Return [x, y] of the center of cell containing provided text 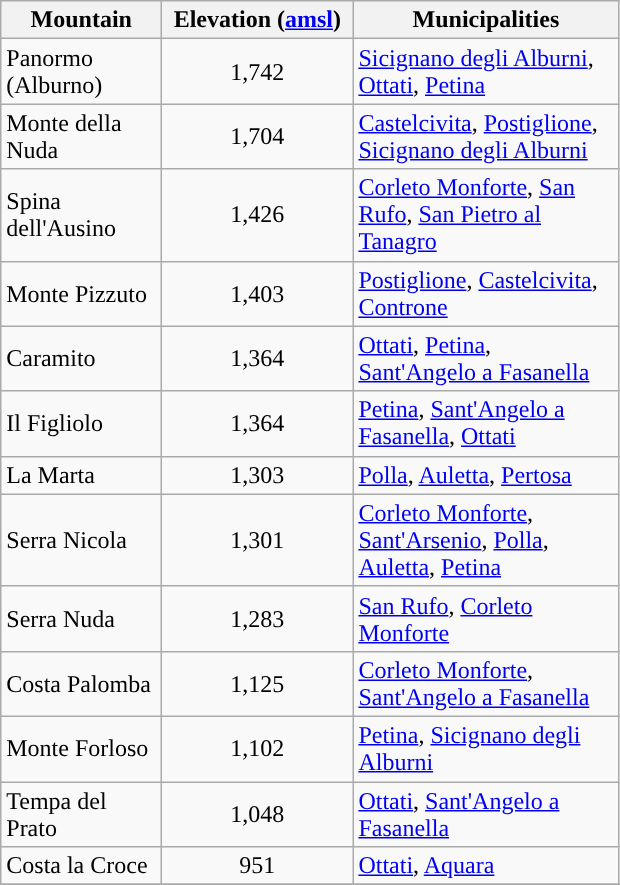
Ottati, Aquara [486, 866]
1,426 [258, 215]
Costa Palomba [82, 684]
Serra Nuda [82, 618]
1,742 [258, 72]
Municipalities [486, 20]
Serra Nicola [82, 540]
Ottati, Petina, Sant'Angelo a Fasanella [486, 358]
Spina dell'Ausino [82, 215]
1,303 [258, 475]
Panormo (Alburno) [82, 72]
Sicignano degli Alburni, Ottati, Petina [486, 72]
1,125 [258, 684]
Ottati, Sant'Angelo a Fasanella [486, 814]
Costa la Croce [82, 866]
Postiglione, Castelcivita, Controne [486, 294]
1,704 [258, 136]
Corleto Monforte, San Rufo, San Pietro al Tanagro [486, 215]
951 [258, 866]
1,301 [258, 540]
1,283 [258, 618]
San Rufo, Corleto Monforte [486, 618]
Polla, Auletta, Pertosa [486, 475]
Monte Forloso [82, 748]
Castelcivita, Postiglione, Sicignano degli Alburni [486, 136]
Monte Pizzuto [82, 294]
Petina, Sicignano degli Alburni [486, 748]
Petina, Sant'Angelo a Fasanella, Ottati [486, 424]
La Marta [82, 475]
Tempa del Prato [82, 814]
Corleto Monforte, Sant'Angelo a Fasanella [486, 684]
Caramito [82, 358]
Corleto Monforte, Sant'Arsenio, Polla, Auletta, Petina [486, 540]
Elevation (amsl) [258, 20]
1,102 [258, 748]
1,403 [258, 294]
1,048 [258, 814]
Mountain [82, 20]
Il Figliolo [82, 424]
Monte della Nuda [82, 136]
